Locate the cell with the specified text and output its (X, Y) center coordinate. 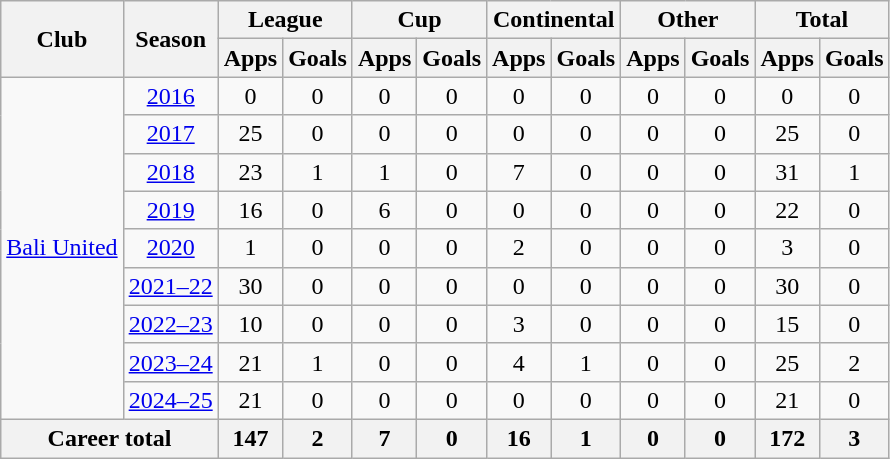
4 (519, 362)
23 (250, 172)
2019 (170, 210)
2018 (170, 172)
6 (384, 210)
31 (787, 172)
Club (62, 39)
2022–23 (170, 324)
172 (787, 438)
Season (170, 39)
League (285, 20)
Total (822, 20)
2017 (170, 134)
Continental (554, 20)
15 (787, 324)
2024–25 (170, 400)
10 (250, 324)
147 (250, 438)
Cup (419, 20)
Career total (110, 438)
Bali United (62, 248)
2023–24 (170, 362)
2020 (170, 248)
2016 (170, 96)
22 (787, 210)
Other (688, 20)
2021–22 (170, 286)
